From the cell containing the given text, extract its center point as (x, y) coordinate. 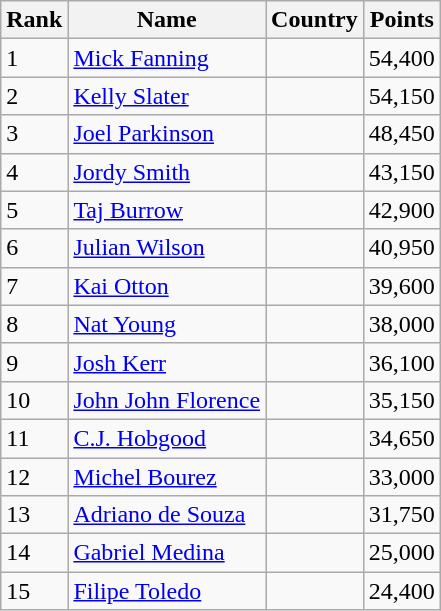
C.J. Hobgood (167, 438)
13 (34, 515)
Michel Bourez (167, 477)
Kai Otton (167, 286)
Adriano de Souza (167, 515)
Jordy Smith (167, 172)
31,750 (402, 515)
9 (34, 362)
8 (34, 324)
Josh Kerr (167, 362)
Kelly Slater (167, 96)
34,650 (402, 438)
7 (34, 286)
54,400 (402, 58)
6 (34, 248)
Name (167, 20)
14 (34, 553)
3 (34, 134)
Points (402, 20)
25,000 (402, 553)
Nat Young (167, 324)
12 (34, 477)
Julian Wilson (167, 248)
4 (34, 172)
36,100 (402, 362)
Gabriel Medina (167, 553)
John John Florence (167, 400)
40,950 (402, 248)
Filipe Toledo (167, 591)
Taj Burrow (167, 210)
35,150 (402, 400)
Country (315, 20)
15 (34, 591)
33,000 (402, 477)
38,000 (402, 324)
54,150 (402, 96)
10 (34, 400)
39,600 (402, 286)
1 (34, 58)
2 (34, 96)
Mick Fanning (167, 58)
5 (34, 210)
42,900 (402, 210)
43,150 (402, 172)
24,400 (402, 591)
48,450 (402, 134)
Rank (34, 20)
11 (34, 438)
Joel Parkinson (167, 134)
